Return the [x, y] coordinate for the center point of the cell that contains the specified text.  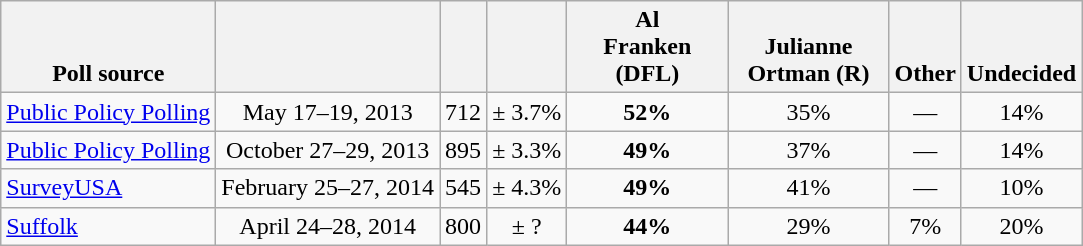
895 [464, 150]
October 27–29, 2013 [328, 150]
10% [1021, 188]
20% [1021, 226]
Poll source [108, 47]
± 3.3% [527, 150]
545 [464, 188]
7% [925, 226]
± 4.3% [527, 188]
41% [808, 188]
44% [648, 226]
SurveyUSA [108, 188]
Undecided [1021, 47]
May 17–19, 2013 [328, 112]
JulianneOrtman (R) [808, 47]
Suffolk [108, 226]
35% [808, 112]
AlFranken (DFL) [648, 47]
± ? [527, 226]
800 [464, 226]
April 24–28, 2014 [328, 226]
± 3.7% [527, 112]
712 [464, 112]
February 25–27, 2014 [328, 188]
37% [808, 150]
Other [925, 47]
52% [648, 112]
29% [808, 226]
